For the text-containing cell, return its midpoint in (X, Y) coordinate format. 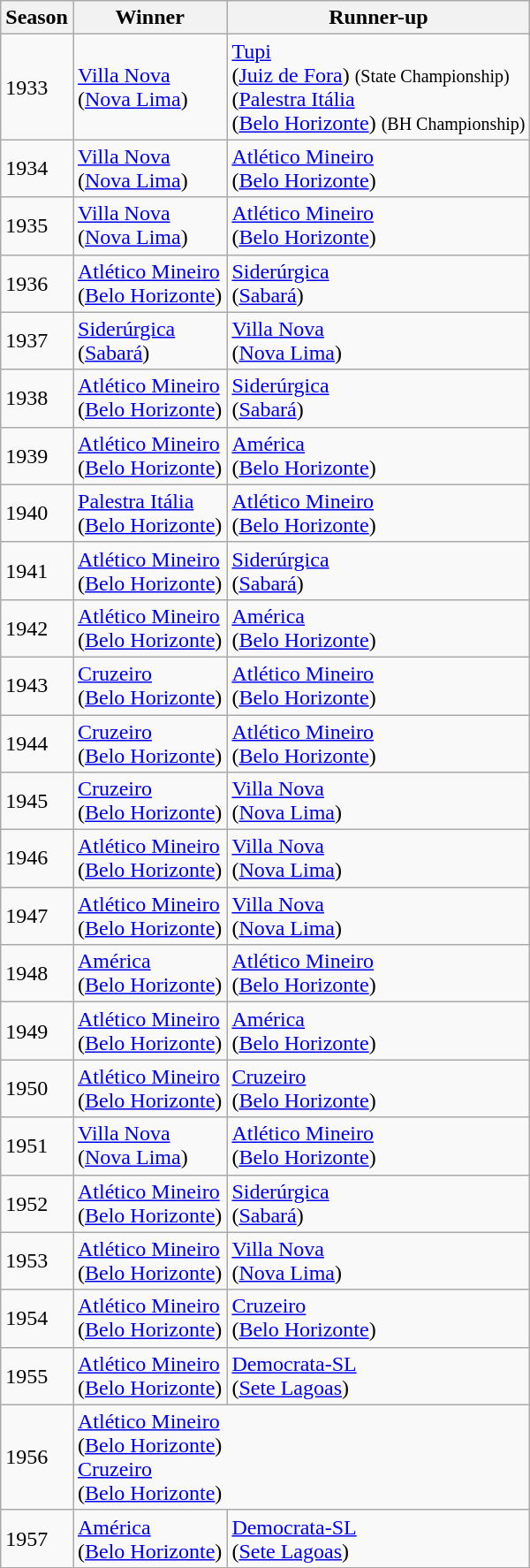
1939 (37, 456)
1935 (37, 226)
1940 (37, 513)
1946 (37, 859)
Winner (149, 18)
1944 (37, 742)
Tupi (Juiz de Fora) (State Championship) (Palestra Itália (Belo Horizonte) (BH Championship) (378, 87)
1942 (37, 628)
1951 (37, 1146)
Palestra Itália (Belo Horizonte) (149, 513)
1954 (37, 1319)
Atlético Mineiro (Belo Horizonte) Cruzeiro (Belo Horizonte) (300, 1457)
1933 (37, 87)
1934 (37, 168)
1947 (37, 916)
1941 (37, 571)
1956 (37, 1457)
1943 (37, 686)
1955 (37, 1375)
1949 (37, 1031)
1948 (37, 974)
1936 (37, 283)
1945 (37, 801)
Season (37, 18)
1953 (37, 1260)
1952 (37, 1204)
1957 (37, 1538)
Runner-up (378, 18)
1937 (37, 341)
1938 (37, 398)
1950 (37, 1089)
